Detect which cell encompasses the target text, then output its [X, Y] center coordinate. 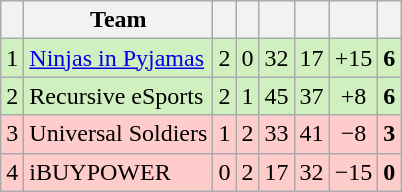
4 [12, 172]
−8 [354, 134]
Team [118, 20]
33 [276, 134]
41 [312, 134]
−15 [354, 172]
Universal Soldiers [118, 134]
+8 [354, 96]
Ninjas in Pyjamas [118, 58]
37 [312, 96]
iBUYPOWER [118, 172]
Recursive eSports [118, 96]
+15 [354, 58]
45 [276, 96]
